For the text-containing cell, return its midpoint in (x, y) coordinate format. 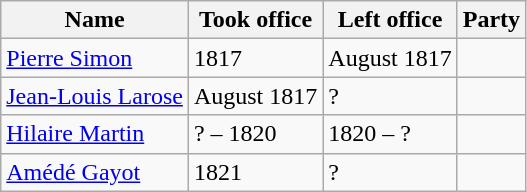
Pierre Simon (95, 58)
Jean-Louis Larose (95, 96)
Took office (255, 20)
1821 (255, 172)
Amédé Gayot (95, 172)
Party (491, 20)
Hilaire Martin (95, 134)
? – 1820 (255, 134)
1820 – ? (390, 134)
Left office (390, 20)
1817 (255, 58)
Name (95, 20)
